Find where the given text appears and provide that cell's center as (x, y) coordinate. 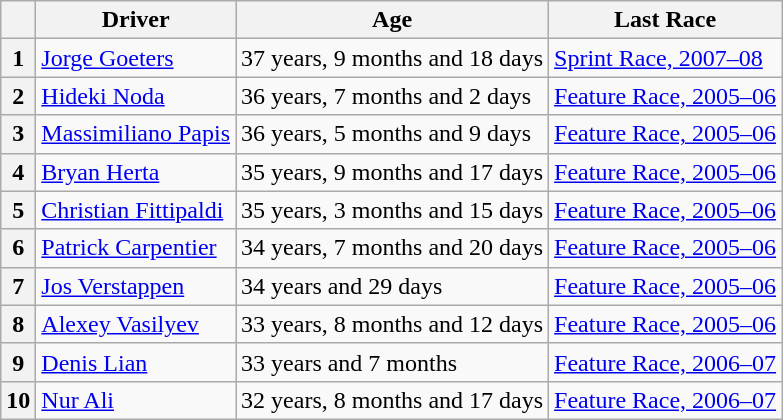
6 (18, 248)
Patrick Carpentier (136, 248)
Sprint Race, 2007–08 (666, 58)
34 years, 7 months and 20 days (392, 248)
34 years and 29 days (392, 286)
Alexey Vasilyev (136, 324)
35 years, 3 months and 15 days (392, 210)
Jorge Goeters (136, 58)
Massimiliano Papis (136, 134)
3 (18, 134)
2 (18, 96)
35 years, 9 months and 17 days (392, 172)
Christian Fittipaldi (136, 210)
Nur Ali (136, 400)
36 years, 7 months and 2 days (392, 96)
36 years, 5 months and 9 days (392, 134)
Age (392, 20)
37 years, 9 months and 18 days (392, 58)
32 years, 8 months and 17 days (392, 400)
4 (18, 172)
1 (18, 58)
Denis Lian (136, 362)
Driver (136, 20)
9 (18, 362)
Bryan Herta (136, 172)
Jos Verstappen (136, 286)
5 (18, 210)
8 (18, 324)
Last Race (666, 20)
33 years, 8 months and 12 days (392, 324)
33 years and 7 months (392, 362)
7 (18, 286)
10 (18, 400)
Hideki Noda (136, 96)
